Determine the (x, y) coordinate at the center of the cell enclosing the given text.  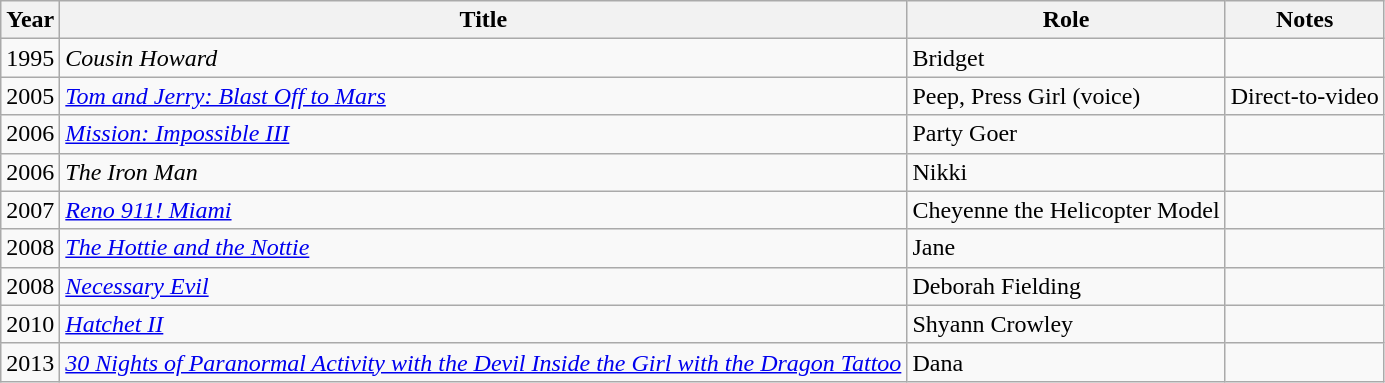
Jane (1066, 248)
Necessary Evil (484, 286)
Year (30, 20)
Cheyenne the Helicopter Model (1066, 210)
Role (1066, 20)
Party Goer (1066, 134)
The Iron Man (484, 172)
Cousin Howard (484, 58)
Dana (1066, 362)
Title (484, 20)
Nikki (1066, 172)
Direct-to-video (1304, 96)
The Hottie and the Nottie (484, 248)
Notes (1304, 20)
Bridget (1066, 58)
Peep, Press Girl (voice) (1066, 96)
Mission: Impossible III (484, 134)
2007 (30, 210)
2005 (30, 96)
2013 (30, 362)
1995 (30, 58)
Shyann Crowley (1066, 324)
Tom and Jerry: Blast Off to Mars (484, 96)
2010 (30, 324)
Hatchet II (484, 324)
Reno 911! Miami (484, 210)
Deborah Fielding (1066, 286)
30 Nights of Paranormal Activity with the Devil Inside the Girl with the Dragon Tattoo (484, 362)
